Return the [x, y] coordinate for the center point of the cell that contains the specified text.  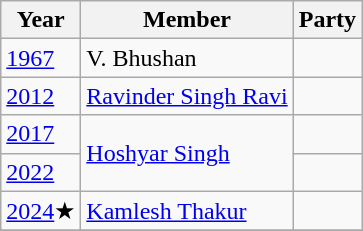
2017 [41, 134]
2012 [41, 96]
2024★ [41, 211]
Year [41, 20]
Kamlesh Thakur [187, 211]
2022 [41, 172]
1967 [41, 58]
Hoshyar Singh [187, 153]
Member [187, 20]
V. Bhushan [187, 58]
Ravinder Singh Ravi [187, 96]
Party [327, 20]
